Return the (x, y) coordinate for the center point of the cell that contains the specified text.  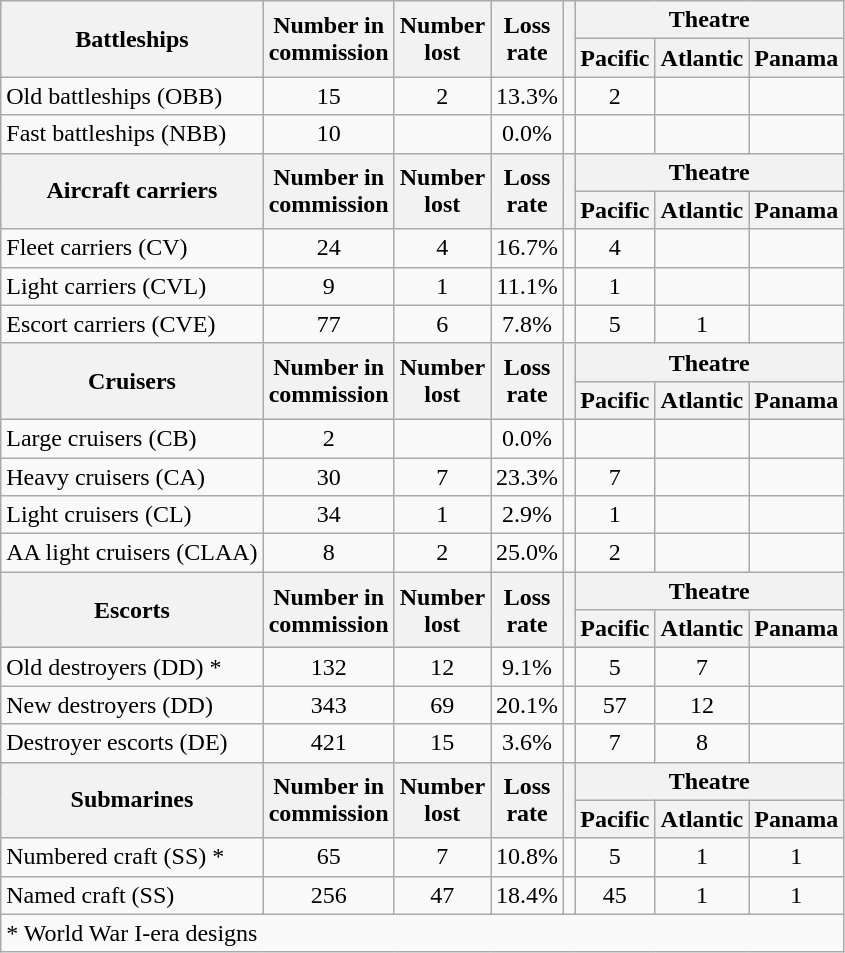
3.6% (528, 743)
Old battleships (OBB) (132, 96)
Light cruisers (CL) (132, 515)
Escorts (132, 610)
New destroyers (DD) (132, 705)
Old destroyers (DD) * (132, 667)
7.8% (528, 324)
421 (328, 743)
Submarines (132, 800)
13.3% (528, 96)
57 (615, 705)
30 (328, 477)
23.3% (528, 477)
Escort carriers (CVE) (132, 324)
24 (328, 248)
65 (328, 857)
11.1% (528, 286)
47 (442, 895)
Numbered craft (SS) * (132, 857)
Light carriers (CVL) (132, 286)
132 (328, 667)
25.0% (528, 553)
9 (328, 286)
2.9% (528, 515)
6 (442, 324)
Battleships (132, 39)
69 (442, 705)
Cruisers (132, 381)
256 (328, 895)
Fleet carriers (CV) (132, 248)
Fast battleships (NBB) (132, 134)
Destroyer escorts (DE) (132, 743)
Aircraft carriers (132, 191)
77 (328, 324)
9.1% (528, 667)
34 (328, 515)
45 (615, 895)
Named craft (SS) (132, 895)
AA light cruisers (CLAA) (132, 553)
Heavy cruisers (CA) (132, 477)
10 (328, 134)
16.7% (528, 248)
Large cruisers (CB) (132, 438)
18.4% (528, 895)
20.1% (528, 705)
10.8% (528, 857)
343 (328, 705)
* World War I-era designs (422, 933)
